Find where the given text appears and provide that cell's center as (X, Y) coordinate. 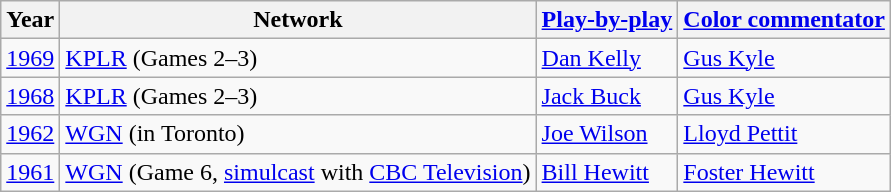
1961 (30, 172)
Foster Hewitt (784, 172)
Dan Kelly (607, 58)
1969 (30, 58)
1962 (30, 134)
Play-by-play (607, 20)
Network (298, 20)
Color commentator (784, 20)
Jack Buck (607, 96)
WGN (in Toronto) (298, 134)
WGN (Game 6, simulcast with CBC Television) (298, 172)
1968 (30, 96)
Lloyd Pettit (784, 134)
Year (30, 20)
Joe Wilson (607, 134)
Bill Hewitt (607, 172)
